Capture the cell that displays the provided text and extract its [x, y] central coordinate. 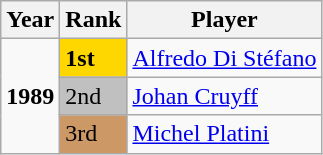
Rank [94, 20]
Alfredo Di Stéfano [224, 58]
Michel Platini [224, 134]
Year [30, 20]
1989 [30, 96]
3rd [94, 134]
Player [224, 20]
1st [94, 58]
2nd [94, 96]
Johan Cruyff [224, 96]
